Search for the cell housing the specified text and yield its [x, y] center coordinate. 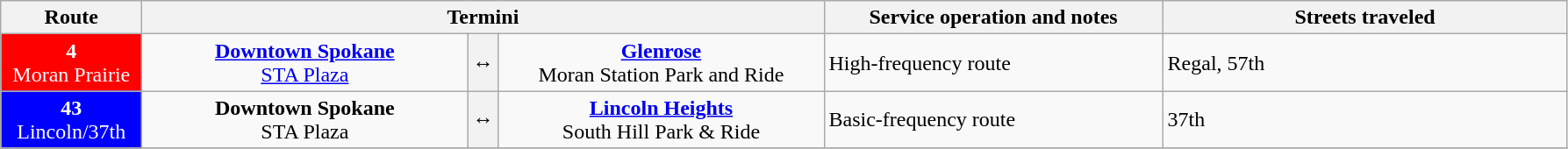
Streets traveled [1365, 18]
High-frequency route [993, 63]
GlenroseMoran Station Park and Ride [662, 63]
4Moran Prairie [72, 63]
43Lincoln/37th [72, 119]
Lincoln HeightsSouth Hill Park & Ride [662, 119]
Service operation and notes [993, 18]
Downtown Spokane STA Plaza [305, 119]
Downtown SpokaneSTA Plaza [305, 63]
Termini [483, 18]
Route [72, 18]
37th [1365, 119]
Regal, 57th [1365, 63]
Basic-frequency route [993, 119]
